Search for the cell housing the specified text and yield its [X, Y] center coordinate. 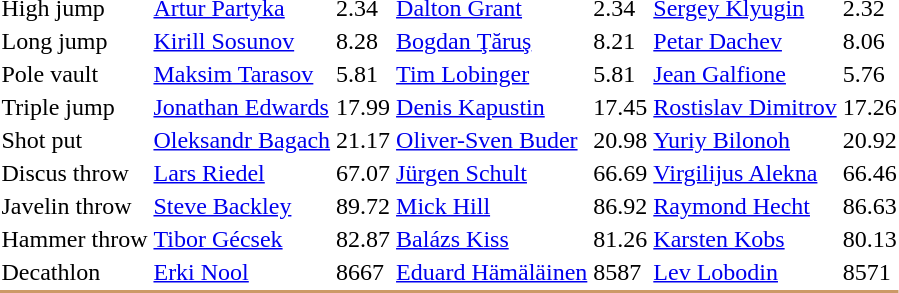
8.06 [870, 41]
Raymond Hecht [745, 206]
17.99 [364, 107]
Bogdan Ţăruş [492, 41]
8667 [364, 272]
Hammer throw [74, 239]
Rostislav Dimitrov [745, 107]
Lev Lobodin [745, 272]
Shot put [74, 140]
Petar Dachev [745, 41]
20.98 [620, 140]
Oleksandr Bagach [242, 140]
Maksim Tarasov [242, 74]
Triple jump [74, 107]
86.92 [620, 206]
21.17 [364, 140]
Erki Nool [242, 272]
Steve Backley [242, 206]
Jürgen Schult [492, 173]
Discus throw [74, 173]
8587 [620, 272]
8.21 [620, 41]
Tibor Gécsek [242, 239]
20.92 [870, 140]
80.13 [870, 239]
Balázs Kiss [492, 239]
Jean Galfione [745, 74]
66.69 [620, 173]
17.45 [620, 107]
86.63 [870, 206]
66.46 [870, 173]
Virgilijus Alekna [745, 173]
81.26 [620, 239]
Long jump [74, 41]
Lars Riedel [242, 173]
Kirill Sosunov [242, 41]
Eduard Hämäläinen [492, 272]
Denis Kapustin [492, 107]
Yuriy Bilonoh [745, 140]
Javelin throw [74, 206]
17.26 [870, 107]
8.28 [364, 41]
Oliver-Sven Buder [492, 140]
67.07 [364, 173]
82.87 [364, 239]
Tim Lobinger [492, 74]
89.72 [364, 206]
Decathlon [74, 272]
Jonathan Edwards [242, 107]
5.76 [870, 74]
8571 [870, 272]
Pole vault [74, 74]
Mick Hill [492, 206]
Karsten Kobs [745, 239]
